Search for the cell housing the specified text and yield its [X, Y] center coordinate. 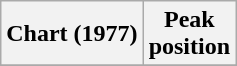
Chart (1977) [72, 34]
Peakposition [189, 34]
